Extract the (X, Y) coordinate from the center of the cell holding the provided text.  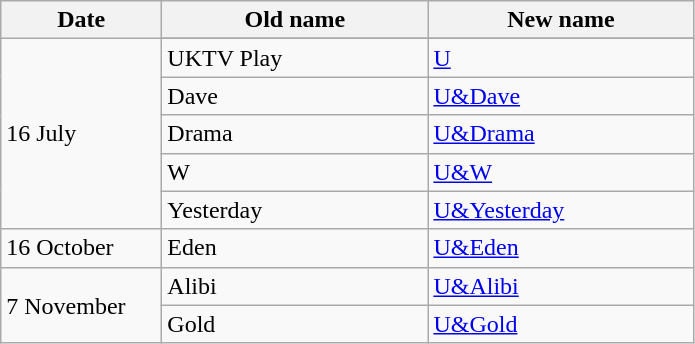
Yesterday (295, 210)
Alibi (295, 286)
Gold (295, 324)
Old name (295, 20)
U (561, 58)
U&Alibi (561, 286)
W (295, 172)
New name (561, 20)
U&Gold (561, 324)
7 November (82, 305)
U&Drama (561, 134)
U&Eden (561, 248)
Date (82, 20)
U&Dave (561, 96)
16 October (82, 248)
Dave (295, 96)
UKTV Play (295, 58)
U&W (561, 172)
U&Yesterday (561, 210)
16 July (82, 134)
Eden (295, 248)
Drama (295, 134)
